Output the (x, y) coordinate of the center of the cell containing the given text.  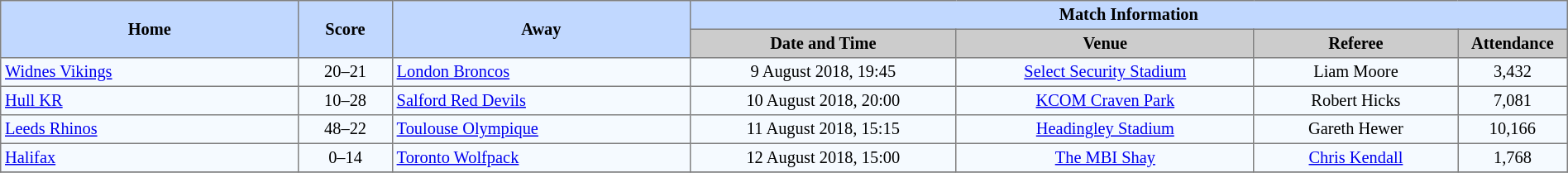
3,432 (1513, 72)
Halifax (150, 157)
London Broncos (541, 72)
Gareth Hewer (1355, 129)
10–28 (346, 100)
KCOM Craven Park (1105, 100)
11 August 2018, 15:15 (823, 129)
Salford Red Devils (541, 100)
Toulouse Olympique (541, 129)
Select Security Stadium (1105, 72)
Date and Time (823, 43)
7,081 (1513, 100)
10,166 (1513, 129)
1,768 (1513, 157)
0–14 (346, 157)
Liam Moore (1355, 72)
Widnes Vikings (150, 72)
Hull KR (150, 100)
Home (150, 30)
12 August 2018, 15:00 (823, 157)
Attendance (1513, 43)
48–22 (346, 129)
The MBI Shay (1105, 157)
Away (541, 30)
Referee (1355, 43)
9 August 2018, 19:45 (823, 72)
Score (346, 30)
Venue (1105, 43)
Match Information (1128, 15)
20–21 (346, 72)
Toronto Wolfpack (541, 157)
Robert Hicks (1355, 100)
10 August 2018, 20:00 (823, 100)
Headingley Stadium (1105, 129)
Chris Kendall (1355, 157)
Leeds Rhinos (150, 129)
